Detect which cell encompasses the target text, then output its [X, Y] center coordinate. 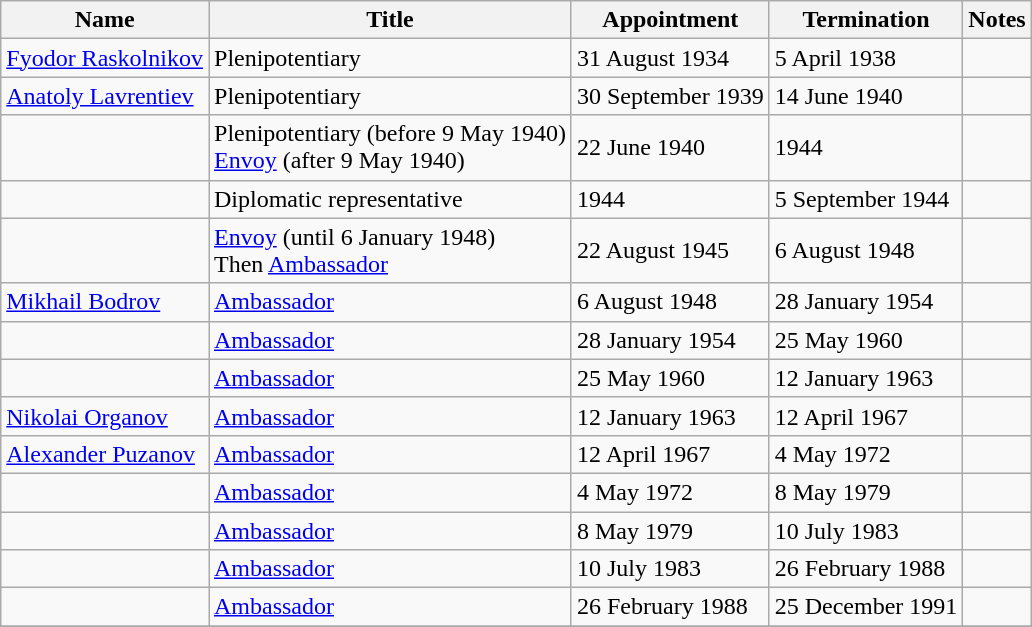
Appointment [670, 20]
30 September 1939 [670, 96]
Fyodor Raskolnikov [105, 58]
14 June 1940 [866, 96]
Plenipotentiary (before 9 May 1940)Envoy (after 9 May 1940) [390, 148]
5 September 1944 [866, 199]
Diplomatic representative [390, 199]
22 August 1945 [670, 250]
5 April 1938 [866, 58]
Notes [997, 20]
Anatoly Lavrentiev [105, 96]
Termination [866, 20]
Title [390, 20]
Name [105, 20]
31 August 1934 [670, 58]
Nikolai Organov [105, 416]
Alexander Puzanov [105, 454]
Mikhail Bodrov [105, 302]
25 December 1991 [866, 607]
Envoy (until 6 January 1948)Then Ambassador [390, 250]
22 June 1940 [670, 148]
